Detect which cell encompasses the target text, then output its (X, Y) center coordinate. 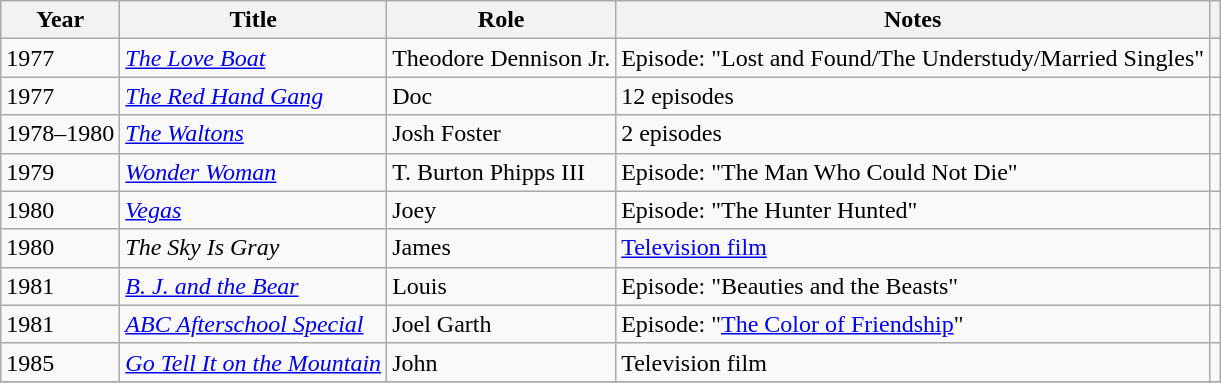
Louis (502, 286)
ABC Afterschool Special (254, 324)
Title (254, 20)
Episode: "Beauties and the Beasts" (913, 286)
12 episodes (913, 96)
Theodore Dennison Jr. (502, 58)
Vegas (254, 210)
T. Burton Phipps III (502, 172)
Doc (502, 96)
Episode: "The Color of Friendship" (913, 324)
John (502, 362)
The Red Hand Gang (254, 96)
1978–1980 (60, 134)
Episode: "Lost and Found/The Understudy/Married Singles" (913, 58)
2 episodes (913, 134)
The Sky Is Gray (254, 248)
Episode: "The Hunter Hunted" (913, 210)
Role (502, 20)
Notes (913, 20)
The Waltons (254, 134)
James (502, 248)
Year (60, 20)
1985 (60, 362)
Joel Garth (502, 324)
B. J. and the Bear (254, 286)
Go Tell It on the Mountain (254, 362)
1979 (60, 172)
Josh Foster (502, 134)
Wonder Woman (254, 172)
Joey (502, 210)
Episode: "The Man Who Could Not Die" (913, 172)
The Love Boat (254, 58)
